Provide the (x, y) coordinate of the cell's center where the given text is located.  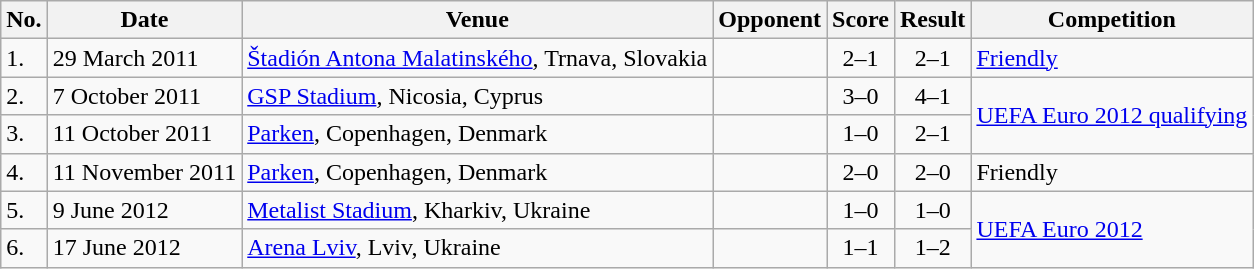
11 November 2011 (144, 172)
Opponent (770, 20)
3. (24, 134)
1. (24, 58)
Štadión Antona Malatinského, Trnava, Slovakia (478, 58)
UEFA Euro 2012 qualifying (1112, 115)
UEFA Euro 2012 (1112, 229)
4–1 (932, 96)
No. (24, 20)
Date (144, 20)
11 October 2011 (144, 134)
29 March 2011 (144, 58)
Arena Lviv, Lviv, Ukraine (478, 248)
Competition (1112, 20)
4. (24, 172)
5. (24, 210)
GSP Stadium, Nicosia, Cyprus (478, 96)
Metalist Stadium, Kharkiv, Ukraine (478, 210)
17 June 2012 (144, 248)
7 October 2011 (144, 96)
1–2 (932, 248)
Result (932, 20)
Score (861, 20)
Venue (478, 20)
3–0 (861, 96)
1–1 (861, 248)
2. (24, 96)
9 June 2012 (144, 210)
6. (24, 248)
